Search for the cell housing the specified text and yield its [x, y] center coordinate. 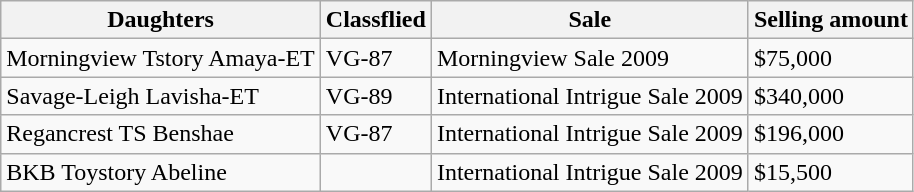
$340,000 [830, 96]
Regancrest TS Benshae [161, 134]
BKB Toystory Abeline [161, 172]
Classflied [376, 20]
VG-89 [376, 96]
$196,000 [830, 134]
Sale [590, 20]
Savage-Leigh Lavisha-ET [161, 96]
Daughters [161, 20]
$15,500 [830, 172]
$75,000 [830, 58]
Selling amount [830, 20]
Morningview Tstory Amaya-ET [161, 58]
Morningview Sale 2009 [590, 58]
